Pinpoint the cell where the given text exists, returning its (x, y) midpoint coordinate. 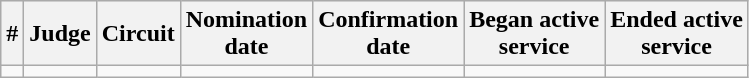
Judge (60, 34)
Ended activeservice (677, 34)
Nominationdate (246, 34)
Circuit (138, 34)
# (12, 34)
Confirmationdate (388, 34)
Began activeservice (534, 34)
